Search for the cell housing the specified text and yield its [x, y] center coordinate. 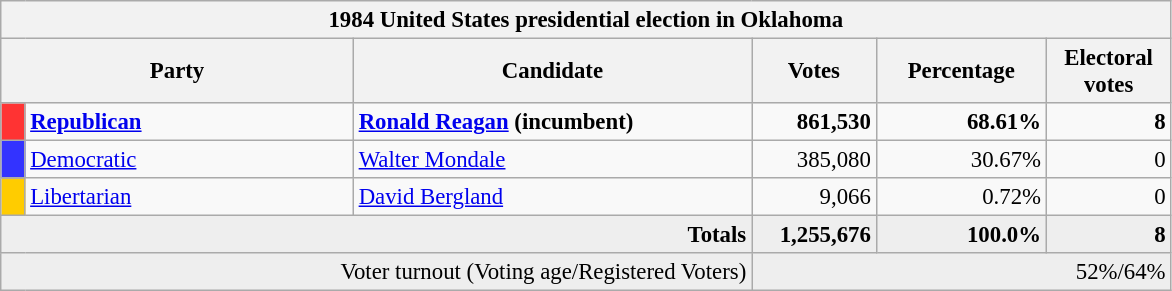
Ronald Reagan (incumbent) [552, 122]
100.0% [961, 235]
Electoral votes [1108, 72]
68.61% [961, 122]
9,066 [814, 197]
Totals [376, 235]
Votes [814, 72]
Libertarian [189, 197]
385,080 [814, 160]
Walter Mondale [552, 160]
1984 United States presidential election in Oklahoma [586, 20]
Percentage [961, 72]
861,530 [814, 122]
0.72% [961, 197]
Party [178, 72]
Democratic [189, 160]
30.67% [961, 160]
Republican [189, 122]
1,255,676 [814, 235]
Candidate [552, 72]
David Bergland [552, 197]
